Determine the (X, Y) coordinate at the center of the cell enclosing the given text.  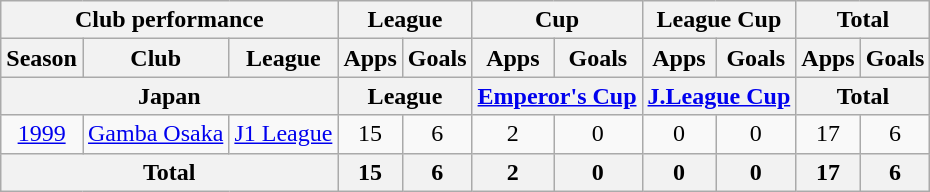
1999 (42, 134)
Japan (170, 96)
J.League Cup (719, 96)
Cup (557, 20)
J1 League (284, 134)
Club performance (170, 20)
Club (155, 58)
Emperor's Cup (557, 96)
League Cup (719, 20)
Season (42, 58)
Gamba Osaka (155, 134)
